Find where the given text appears and provide that cell's center as (x, y) coordinate. 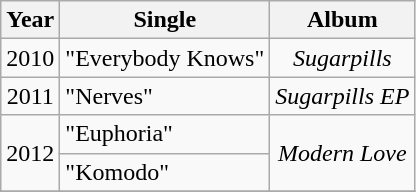
"Everybody Knows" (165, 58)
Sugarpills (342, 58)
Modern Love (342, 153)
"Komodo" (165, 172)
Sugarpills EP (342, 96)
2010 (30, 58)
2011 (30, 96)
Single (165, 20)
Album (342, 20)
Year (30, 20)
"Euphoria" (165, 134)
2012 (30, 153)
"Nerves" (165, 96)
